Extract the [x, y] coordinate from the center of the cell holding the provided text.  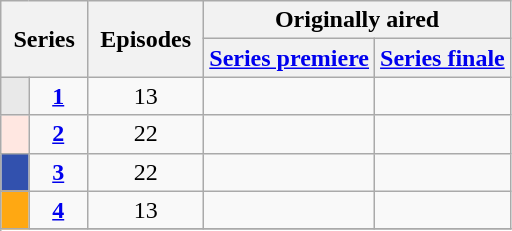
Originally aired [357, 20]
Series [44, 39]
Series premiere [290, 58]
4 [58, 210]
3 [58, 172]
Episodes [146, 39]
Series finale [443, 58]
1 [58, 96]
2 [58, 134]
